Extract the (X, Y) coordinate from the center of the cell holding the provided text.  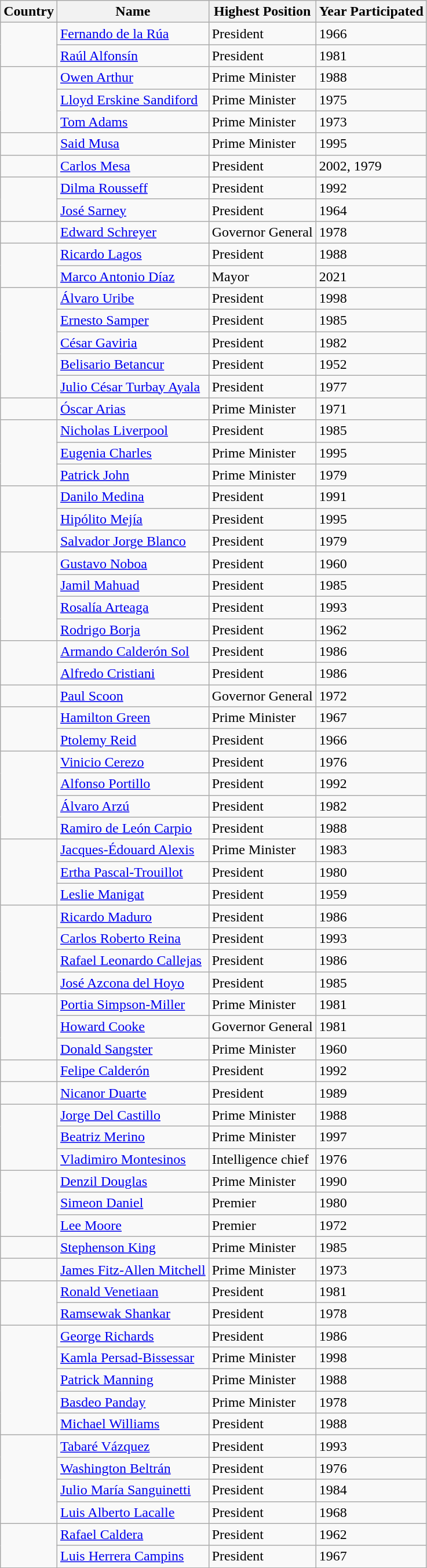
Julio César Turbay Ayala (133, 387)
Patrick John (133, 475)
Ramsewak Shankar (133, 1313)
Rosalía Arteaga (133, 607)
1991 (371, 497)
Ernesto Samper (133, 321)
Mayor (262, 277)
Ricardo Lagos (133, 254)
Lloyd Erskine Sandiford (133, 100)
Said Musa (133, 144)
Portia Simpson-Miller (133, 1005)
Ertha Pascal-Trouillot (133, 872)
1984 (371, 1490)
Hipólito Mejía (133, 519)
Alfonso Portillo (133, 784)
Paul Scoon (133, 696)
Danilo Medina (133, 497)
Owen Arthur (133, 78)
Carlos Roberto Reina (133, 938)
1983 (371, 850)
1975 (371, 100)
Gustavo Noboa (133, 563)
Country (29, 12)
Highest Position (262, 12)
Beatriz Merino (133, 1137)
1977 (371, 387)
Rafael Caldera (133, 1534)
Ramiro de León Carpio (133, 828)
Tabaré Vázquez (133, 1446)
Dilma Rousseff (133, 188)
1964 (371, 210)
José Sarney (133, 210)
Howard Cooke (133, 1027)
Patrick Manning (133, 1380)
Marco Antonio Díaz (133, 277)
José Azcona del Hoyo (133, 983)
Simeon Daniel (133, 1203)
Denzil Douglas (133, 1181)
Fernando de la Rúa (133, 34)
Leslie Manigat (133, 894)
Donald Sangster (133, 1049)
Luis Alberto Lacalle (133, 1512)
Eugenia Charles (133, 453)
Luis Herrera Campins (133, 1556)
George Richards (133, 1335)
Tom Adams (133, 122)
Julio María Sanguinetti (133, 1490)
Nicanor Duarte (133, 1093)
2021 (371, 277)
Year Participated (371, 12)
Óscar Arias (133, 409)
2002, 1979 (371, 166)
Kamla Persad-Bissessar (133, 1358)
Ptolemy Reid (133, 740)
Jorge Del Castillo (133, 1115)
Rodrigo Borja (133, 629)
Name (133, 12)
Washington Beltrán (133, 1468)
Hamilton Green (133, 718)
Ricardo Maduro (133, 916)
Michael Williams (133, 1424)
Jacques-Édouard Alexis (133, 850)
Álvaro Uribe (133, 299)
Ronald Venetiaan (133, 1291)
1959 (371, 894)
Carlos Mesa (133, 166)
1997 (371, 1137)
Belisario Betancur (133, 365)
Edward Schreyer (133, 232)
Lee Moore (133, 1225)
1989 (371, 1093)
James Fitz-Allen Mitchell (133, 1269)
Stephenson King (133, 1247)
Felipe Calderón (133, 1071)
Jamil Mahuad (133, 585)
Armando Calderón Sol (133, 652)
Basdeo Panday (133, 1402)
1952 (371, 365)
1971 (371, 409)
Vladimiro Montesinos (133, 1159)
Intelligence chief (262, 1159)
Vinicio Cerezo (133, 762)
1968 (371, 1512)
Raúl Alfonsín (133, 56)
Álvaro Arzú (133, 806)
Alfredo Cristiani (133, 674)
César Gaviria (133, 343)
Salvador Jorge Blanco (133, 541)
Rafael Leonardo Callejas (133, 960)
Nicholas Liverpool (133, 431)
1990 (371, 1181)
